Capture the cell that displays the provided text and extract its [x, y] central coordinate. 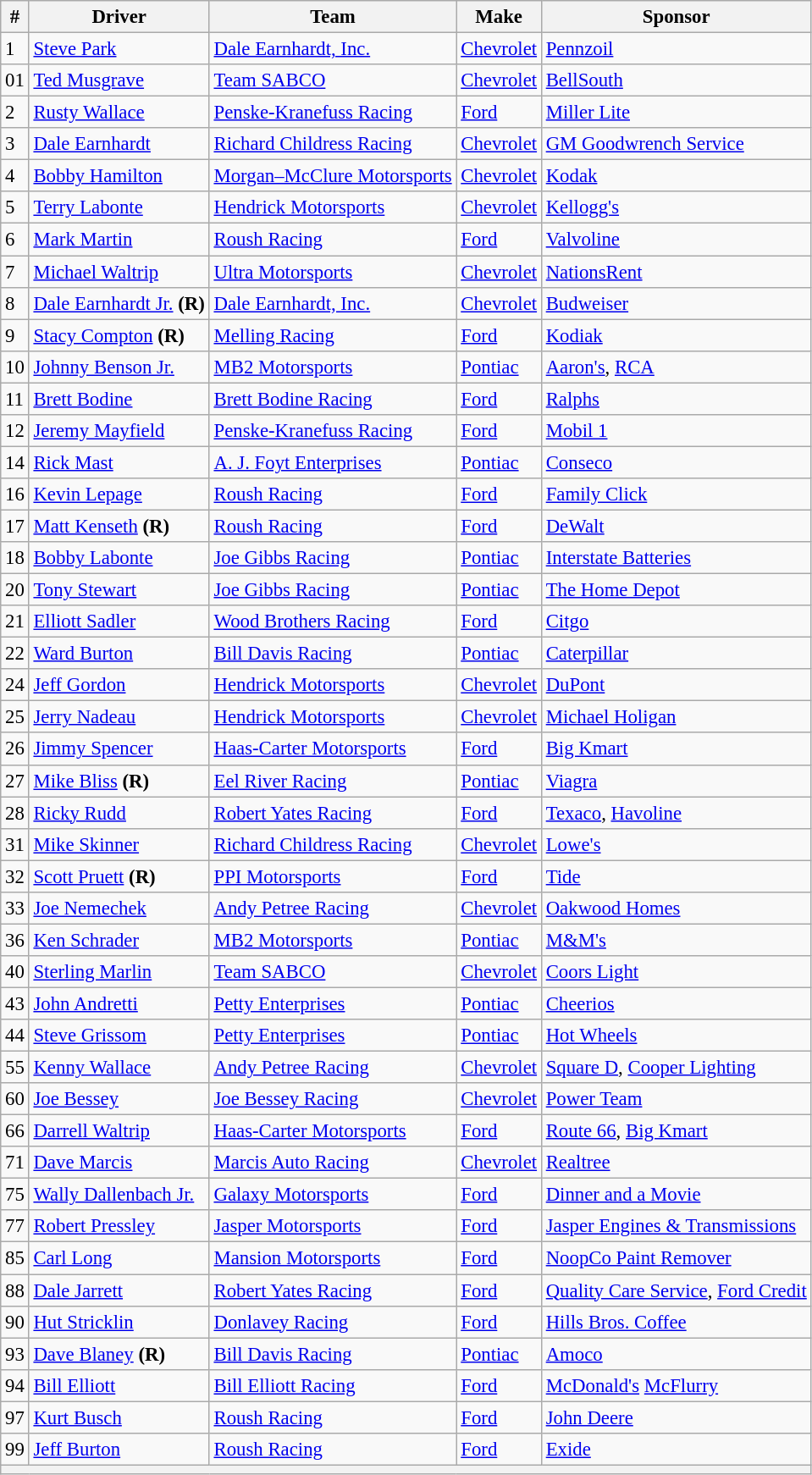
Driver [119, 17]
Budweiser [676, 303]
31 [15, 844]
32 [15, 876]
Bobby Hamilton [119, 176]
7 [15, 272]
Jeff Gordon [119, 685]
94 [15, 1385]
Caterpillar [676, 654]
Dave Marcis [119, 1163]
Ward Burton [119, 654]
Jasper Engines & Transmissions [676, 1227]
BellSouth [676, 80]
Sterling Marlin [119, 972]
2 [15, 113]
DeWalt [676, 526]
Dale Earnhardt Jr. (R) [119, 303]
Steve Park [119, 49]
27 [15, 781]
Marcis Auto Racing [333, 1163]
NationsRent [676, 272]
Kellogg's [676, 207]
GM Goodwrench Service [676, 144]
DuPont [676, 685]
Miller Lite [676, 113]
PPI Motorsports [333, 876]
Oakwood Homes [676, 909]
90 [15, 1322]
93 [15, 1354]
Realtree [676, 1163]
5 [15, 207]
Joe Bessey Racing [333, 1099]
Brett Bodine [119, 399]
Dale Earnhardt [119, 144]
17 [15, 526]
99 [15, 1450]
44 [15, 1036]
Jeremy Mayfield [119, 431]
Ricky Rudd [119, 813]
Ken Schrader [119, 940]
Rusty Wallace [119, 113]
11 [15, 399]
Michael Holigan [676, 717]
Texaco, Havoline [676, 813]
Kurt Busch [119, 1417]
Wally Dallenbach Jr. [119, 1195]
9 [15, 335]
Joe Nemechek [119, 909]
M&M's [676, 940]
24 [15, 685]
Carl Long [119, 1258]
26 [15, 749]
Lowe's [676, 844]
Aaron's, RCA [676, 367]
40 [15, 972]
A. J. Foyt Enterprises [333, 462]
Mike Bliss (R) [119, 781]
Tony Stewart [119, 590]
Wood Brothers Racing [333, 621]
Quality Care Service, Ford Credit [676, 1290]
14 [15, 462]
Dale Jarrett [119, 1290]
# [15, 17]
4 [15, 176]
20 [15, 590]
Melling Racing [333, 335]
16 [15, 494]
Kodak [676, 176]
Mansion Motorsports [333, 1258]
Mobil 1 [676, 431]
88 [15, 1290]
Jimmy Spencer [119, 749]
Mark Martin [119, 240]
Hot Wheels [676, 1036]
Morgan–McClure Motorsports [333, 176]
Dinner and a Movie [676, 1195]
97 [15, 1417]
Make [499, 17]
Darrell Waltrip [119, 1131]
Tide [676, 876]
Matt Kenseth (R) [119, 526]
Kevin Lepage [119, 494]
33 [15, 909]
Exide [676, 1450]
43 [15, 1003]
22 [15, 654]
8 [15, 303]
Cheerios [676, 1003]
21 [15, 621]
Jerry Nadeau [119, 717]
Ultra Motorsports [333, 272]
Ralphs [676, 399]
Coors Light [676, 972]
Power Team [676, 1099]
Pennzoil [676, 49]
12 [15, 431]
NoopCo Paint Remover [676, 1258]
Terry Labonte [119, 207]
Square D, Cooper Lighting [676, 1068]
Donlavey Racing [333, 1322]
Sponsor [676, 17]
66 [15, 1131]
Brett Bodine Racing [333, 399]
Kenny Wallace [119, 1068]
Hut Stricklin [119, 1322]
Route 66, Big Kmart [676, 1131]
85 [15, 1258]
Robert Pressley [119, 1227]
01 [15, 80]
John Deere [676, 1417]
10 [15, 367]
Conseco [676, 462]
Jasper Motorsports [333, 1227]
3 [15, 144]
18 [15, 558]
Scott Pruett (R) [119, 876]
Hills Bros. Coffee [676, 1322]
Viagra [676, 781]
Jeff Burton [119, 1450]
Bill Elliott [119, 1385]
The Home Depot [676, 590]
McDonald's McFlurry [676, 1385]
Johnny Benson Jr. [119, 367]
Mike Skinner [119, 844]
Valvoline [676, 240]
Michael Waltrip [119, 272]
Team [333, 17]
Big Kmart [676, 749]
Joe Bessey [119, 1099]
28 [15, 813]
Elliott Sadler [119, 621]
55 [15, 1068]
Stacy Compton (R) [119, 335]
Steve Grissom [119, 1036]
Dave Blaney (R) [119, 1354]
60 [15, 1099]
6 [15, 240]
77 [15, 1227]
John Andretti [119, 1003]
25 [15, 717]
Ted Musgrave [119, 80]
Interstate Batteries [676, 558]
71 [15, 1163]
1 [15, 49]
Eel River Racing [333, 781]
Bobby Labonte [119, 558]
Family Click [676, 494]
Bill Elliott Racing [333, 1385]
Amoco [676, 1354]
Citgo [676, 621]
Rick Mast [119, 462]
Galaxy Motorsports [333, 1195]
Kodiak [676, 335]
75 [15, 1195]
36 [15, 940]
